From the cell containing the given text, extract its center point as [x, y] coordinate. 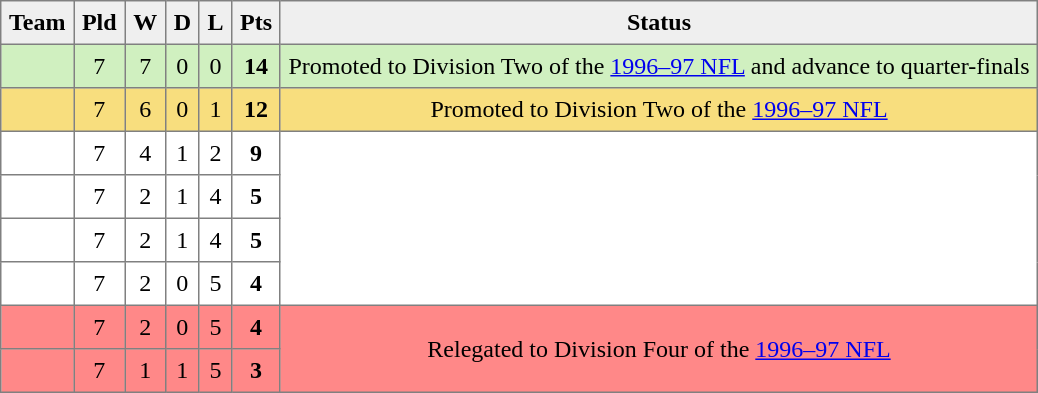
Pld [100, 23]
12 [256, 110]
Team [38, 23]
6 [145, 110]
L [216, 23]
Pts [256, 23]
14 [256, 66]
Promoted to Division Two of the 1996–97 NFL [659, 110]
D [182, 23]
Promoted to Division Two of the 1996–97 NFL and advance to quarter-finals [659, 66]
9 [256, 153]
3 [256, 371]
Relegated to Division Four of the 1996–97 NFL [659, 348]
W [145, 23]
Status [659, 23]
